Detect which cell encompasses the target text, then output its [x, y] center coordinate. 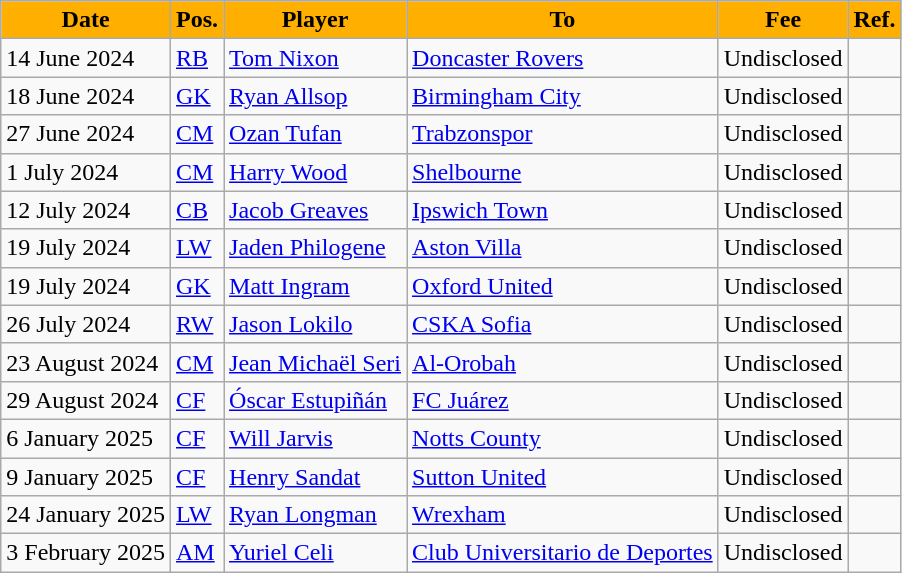
Jaden Philogene [316, 248]
Tom Nixon [316, 58]
AM [196, 553]
27 June 2024 [86, 134]
Player [316, 20]
Ref. [874, 20]
RB [196, 58]
Ryan Allsop [316, 96]
6 January 2025 [86, 438]
Fee [783, 20]
Will Jarvis [316, 438]
Club Universitario de Deportes [563, 553]
CSKA Sofia [563, 324]
RW [196, 324]
Jason Lokilo [316, 324]
Jean Michaël Seri [316, 362]
Trabzonspor [563, 134]
Aston Villa [563, 248]
9 January 2025 [86, 477]
23 August 2024 [86, 362]
29 August 2024 [86, 400]
Al-Orobah [563, 362]
Doncaster Rovers [563, 58]
Oxford United [563, 286]
Notts County [563, 438]
Ipswich Town [563, 210]
Ozan Tufan [316, 134]
Yuriel Celi [316, 553]
Matt Ingram [316, 286]
12 July 2024 [86, 210]
1 July 2024 [86, 172]
3 February 2025 [86, 553]
CB [196, 210]
24 January 2025 [86, 515]
Pos. [196, 20]
Harry Wood [316, 172]
FC Juárez [563, 400]
Óscar Estupiñán [316, 400]
Ryan Longman [316, 515]
Birmingham City [563, 96]
To [563, 20]
Henry Sandat [316, 477]
14 June 2024 [86, 58]
Shelbourne [563, 172]
Wrexham [563, 515]
Date [86, 20]
26 July 2024 [86, 324]
Jacob Greaves [316, 210]
Sutton United [563, 477]
18 June 2024 [86, 96]
